Identify which cell holds the provided text, then report its [X, Y] central coordinate. 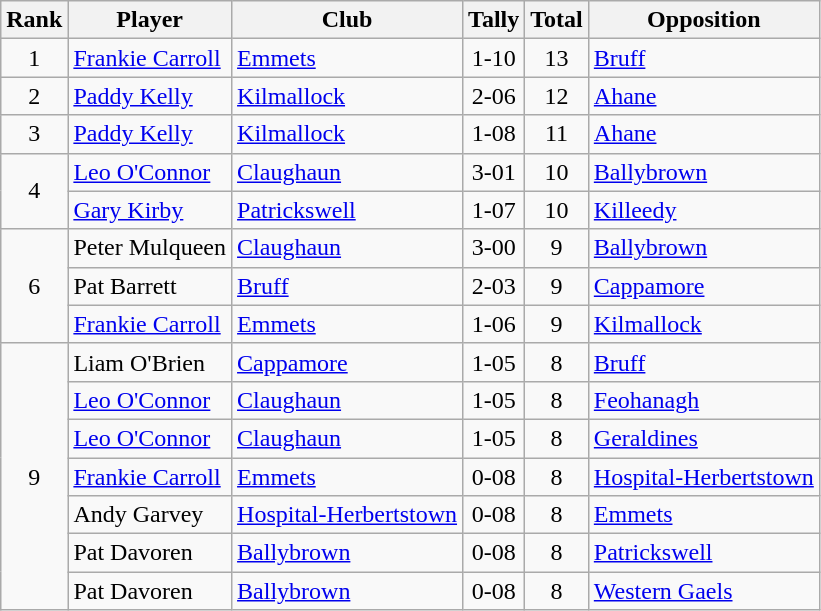
1 [34, 58]
2-06 [494, 96]
4 [34, 191]
2-03 [494, 286]
Peter Mulqueen [150, 248]
3-00 [494, 248]
1-06 [494, 324]
Tally [494, 20]
1-07 [494, 210]
Liam O'Brien [150, 362]
3 [34, 134]
Gary Kirby [150, 210]
Pat Barrett [150, 286]
12 [557, 96]
Western Gaels [704, 591]
Player [150, 20]
3-01 [494, 172]
Total [557, 20]
13 [557, 58]
1-10 [494, 58]
6 [34, 286]
Rank [34, 20]
Andy Garvey [150, 515]
Club [348, 20]
Opposition [704, 20]
Feohanagh [704, 400]
1-08 [494, 134]
Geraldines [704, 438]
2 [34, 96]
11 [557, 134]
Killeedy [704, 210]
